Locate the cell with the specified text and output its [x, y] center coordinate. 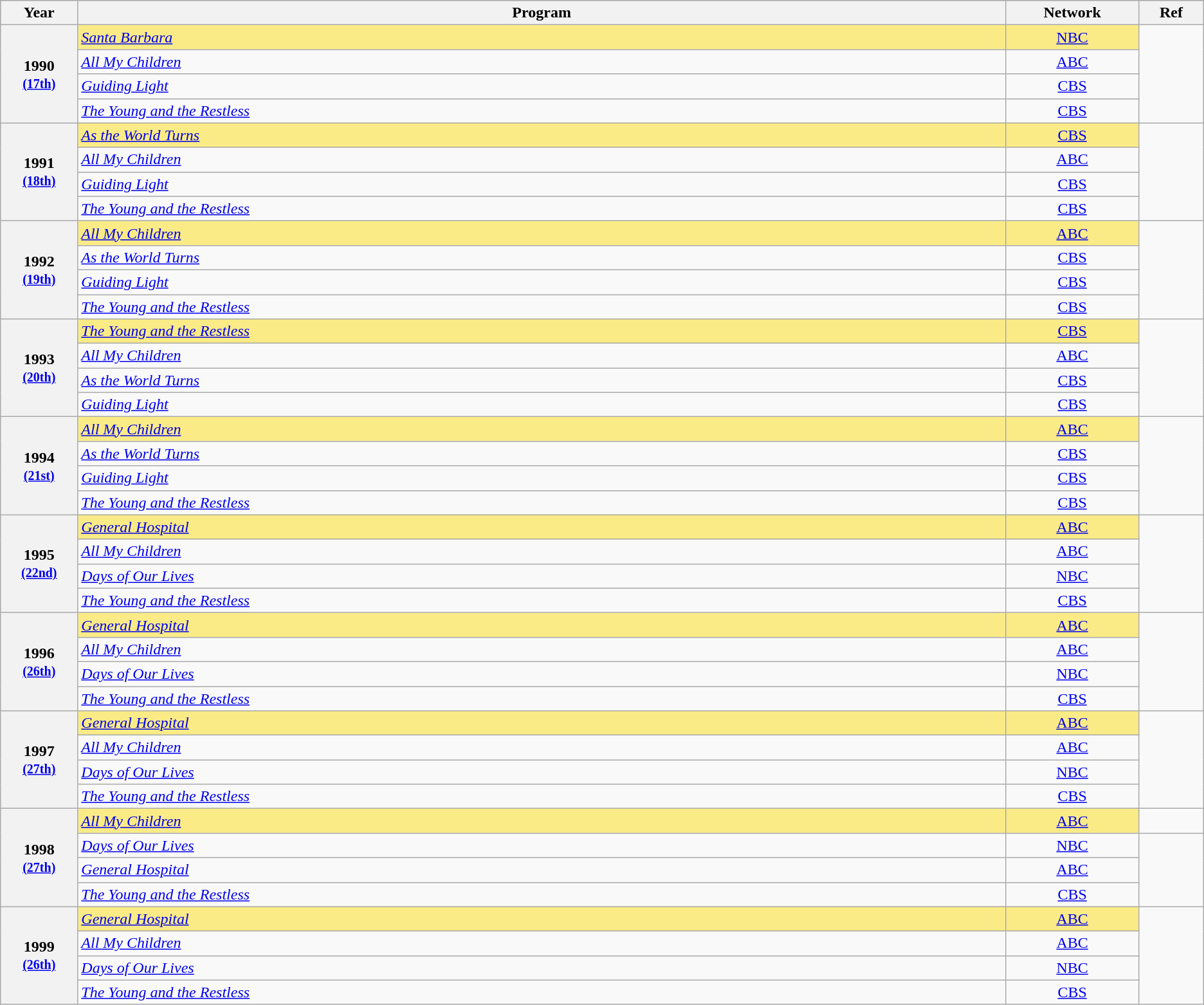
1992 (19th) [39, 270]
1995 (22nd) [39, 564]
Program [542, 13]
1990 (17th) [39, 74]
Ref [1172, 13]
1998 (27th) [39, 858]
1994 (21st) [39, 466]
1993 (20th) [39, 368]
Network [1072, 13]
1997 (27th) [39, 760]
Year [39, 13]
Santa Barbara [542, 37]
1999 (26th) [39, 955]
1996 (26th) [39, 661]
1991 (18th) [39, 172]
